Determine the [X, Y] coordinate at the center of the cell enclosing the given text.  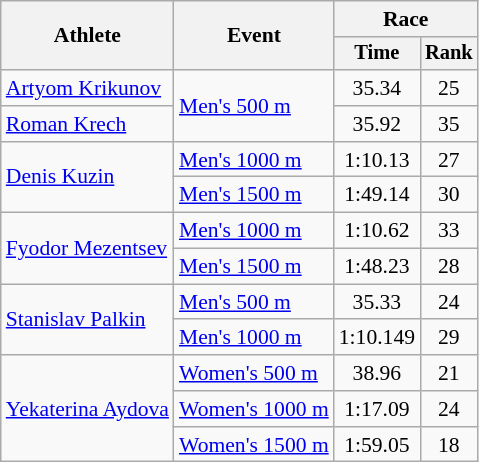
35.34 [377, 88]
Race [406, 19]
21 [449, 373]
1:10.62 [377, 231]
Yekaterina Aydova [88, 408]
Stanislav Palkin [88, 320]
33 [449, 231]
29 [449, 338]
Time [377, 54]
1:49.14 [377, 195]
38.96 [377, 373]
1:48.23 [377, 267]
Fyodor Mezentsev [88, 248]
Women's 500 m [254, 373]
25 [449, 88]
30 [449, 195]
35 [449, 124]
Artyom Krikunov [88, 88]
Rank [449, 54]
1:10.13 [377, 160]
35.92 [377, 124]
1:10.149 [377, 338]
28 [449, 267]
27 [449, 160]
Event [254, 36]
Women's 1000 m [254, 409]
Athlete [88, 36]
Denis Kuzin [88, 178]
35.33 [377, 302]
Roman Krech [88, 124]
1:17.09 [377, 409]
